Scan for the cell matching the given text and deliver its [x, y] coordinate at center. 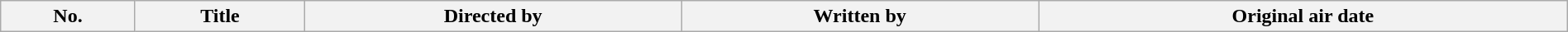
Written by [860, 16]
No. [68, 16]
Original air date [1303, 16]
Directed by [493, 16]
Title [220, 16]
